Locate the cell with the specified text and output its (x, y) center coordinate. 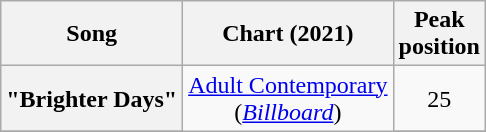
Song (92, 34)
25 (439, 98)
Adult Contemporary(Billboard) (288, 98)
Peakposition (439, 34)
Chart (2021) (288, 34)
"Brighter Days" (92, 98)
